Scan for the cell matching the given text and deliver its [X, Y] coordinate at center. 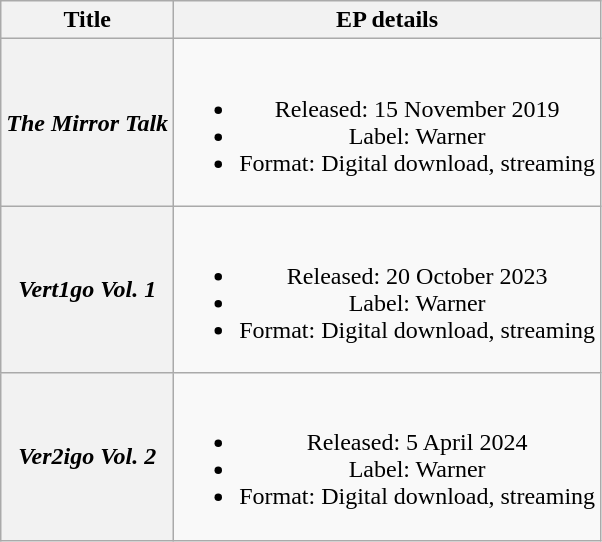
Title [88, 20]
Released: 15 November 2019Label: WarnerFormat: Digital download, streaming [388, 122]
Released: 5 April 2024Label: WarnerFormat: Digital download, streaming [388, 456]
The Mirror Talk [88, 122]
Vert1go Vol. 1 [88, 290]
Ver2igo Vol. 2 [88, 456]
Released: 20 October 2023Label: WarnerFormat: Digital download, streaming [388, 290]
EP details [388, 20]
